Capture the cell that displays the provided text and extract its [x, y] central coordinate. 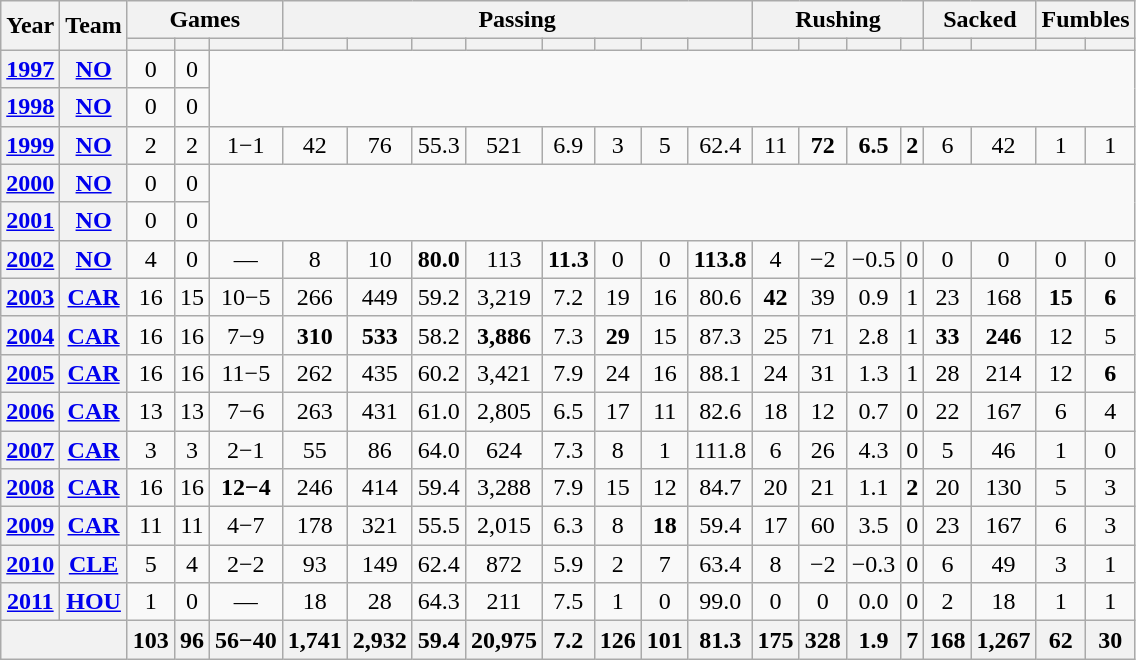
86 [380, 449]
149 [380, 564]
4.3 [874, 449]
3,421 [504, 373]
12−4 [246, 488]
263 [314, 411]
Fumbles [1086, 20]
59.2 [438, 297]
113.8 [720, 259]
CLE [94, 564]
310 [314, 335]
2−2 [246, 564]
449 [380, 297]
533 [380, 335]
1.3 [874, 373]
2004 [30, 335]
1.1 [874, 488]
55.5 [438, 526]
Team [94, 26]
266 [314, 297]
55 [314, 449]
2−1 [246, 449]
262 [314, 373]
2005 [30, 373]
62 [1061, 640]
39 [822, 297]
Rushing [838, 20]
175 [776, 640]
71 [822, 335]
72 [822, 145]
103 [150, 640]
113 [504, 259]
435 [380, 373]
321 [380, 526]
76 [380, 145]
2000 [30, 183]
29 [618, 335]
2,805 [504, 411]
60 [822, 526]
26 [822, 449]
1,741 [314, 640]
0.9 [874, 297]
88.1 [720, 373]
2010 [30, 564]
−0.5 [874, 259]
214 [1004, 373]
4−7 [246, 526]
872 [504, 564]
211 [504, 602]
Games [204, 20]
80.6 [720, 297]
25 [776, 335]
HOU [94, 602]
7−6 [246, 411]
20,975 [504, 640]
2008 [30, 488]
431 [380, 411]
64.3 [438, 602]
5.9 [568, 564]
101 [664, 640]
Passing [517, 20]
1999 [30, 145]
19 [618, 297]
64.0 [438, 449]
328 [822, 640]
84.7 [720, 488]
11−5 [246, 373]
−0.3 [874, 564]
11.3 [568, 259]
55.3 [438, 145]
7.5 [568, 602]
6.3 [568, 526]
130 [1004, 488]
414 [380, 488]
93 [314, 564]
126 [618, 640]
2002 [30, 259]
63.4 [720, 564]
2009 [30, 526]
0.7 [874, 411]
60.2 [438, 373]
87.3 [720, 335]
1998 [30, 107]
3.5 [874, 526]
2,015 [504, 526]
624 [504, 449]
10−5 [246, 297]
56−40 [246, 640]
61.0 [438, 411]
30 [1111, 640]
1.9 [874, 640]
3,886 [504, 335]
1,267 [1004, 640]
10 [380, 259]
99.0 [720, 602]
2006 [30, 411]
58.2 [438, 335]
33 [948, 335]
82.6 [720, 411]
7−9 [246, 335]
1−1 [246, 145]
2003 [30, 297]
81.3 [720, 640]
Sacked [980, 20]
21 [822, 488]
111.8 [720, 449]
6.9 [568, 145]
2011 [30, 602]
49 [1004, 564]
Year [30, 26]
2001 [30, 221]
2007 [30, 449]
2.8 [874, 335]
178 [314, 526]
0.0 [874, 602]
31 [822, 373]
3,288 [504, 488]
22 [948, 411]
2,932 [380, 640]
3,219 [504, 297]
80.0 [438, 259]
96 [192, 640]
46 [1004, 449]
1997 [30, 69]
521 [504, 145]
